Output the [x, y] coordinate of the center of the cell containing the given text.  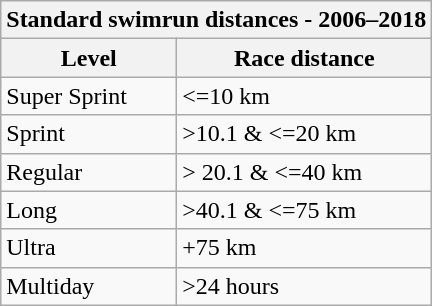
>10.1 & <=20 km [304, 134]
Long [89, 210]
+75 km [304, 248]
Multiday [89, 286]
Super Sprint [89, 96]
Standard swimrun distances - 2006–2018 [216, 20]
>24 hours [304, 286]
>40.1 & <=75 km [304, 210]
Sprint [89, 134]
<=10 km [304, 96]
Ultra [89, 248]
Regular [89, 172]
Race distance [304, 58]
> 20.1 & <=40 km [304, 172]
Level [89, 58]
